Find where the given text appears and provide that cell's center as [X, Y] coordinate. 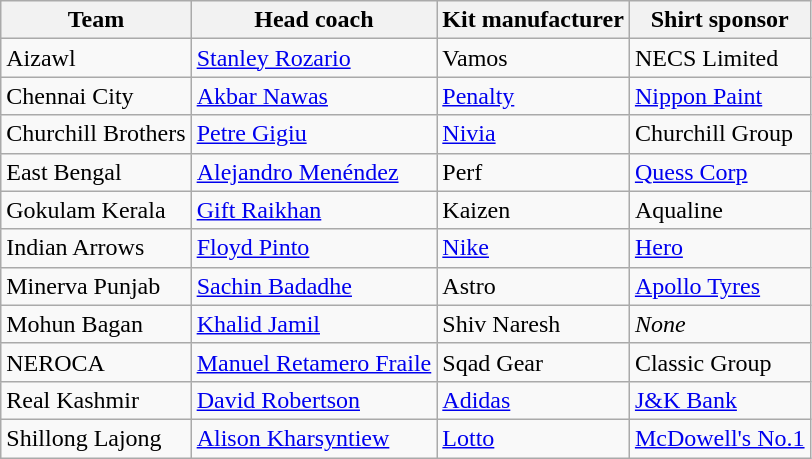
Aizawl [96, 58]
Floyd Pinto [314, 248]
Quess Corp [720, 172]
J&K Bank [720, 400]
Shillong Lajong [96, 438]
Mohun Bagan [96, 324]
Nivia [534, 134]
Stanley Rozario [314, 58]
Nippon Paint [720, 96]
Manuel Retamero Fraile [314, 362]
East Bengal [96, 172]
Apollo Tyres [720, 286]
Akbar Nawas [314, 96]
Real Kashmir [96, 400]
Classic Group [720, 362]
NECS Limited [720, 58]
Hero [720, 248]
Astro [534, 286]
None [720, 324]
Minerva Punjab [96, 286]
NEROCA [96, 362]
Chennai City [96, 96]
David Robertson [314, 400]
McDowell's No.1 [720, 438]
Team [96, 20]
Penalty [534, 96]
Gift Raikhan [314, 210]
Khalid Jamil [314, 324]
Shirt sponsor [720, 20]
Churchill Group [720, 134]
Alison Kharsyntiew [314, 438]
Adidas [534, 400]
Aqualine [720, 210]
Sqad Gear [534, 362]
Head coach [314, 20]
Alejandro Menéndez [314, 172]
Shiv Naresh [534, 324]
Sachin Badadhe [314, 286]
Perf [534, 172]
Nike [534, 248]
Gokulam Kerala [96, 210]
Vamos [534, 58]
Kaizen [534, 210]
Kit manufacturer [534, 20]
Lotto [534, 438]
Churchill Brothers [96, 134]
Petre Gigiu [314, 134]
Indian Arrows [96, 248]
